Pinpoint the cell where the given text exists, returning its [X, Y] midpoint coordinate. 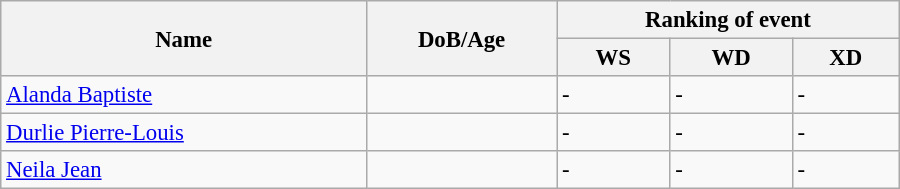
WD [731, 58]
WS [614, 58]
Alanda Baptiste [184, 95]
Name [184, 38]
Neila Jean [184, 170]
XD [846, 58]
DoB/Age [462, 38]
Ranking of event [728, 20]
Durlie Pierre-Louis [184, 133]
